Output the (X, Y) coordinate of the center of the cell containing the given text.  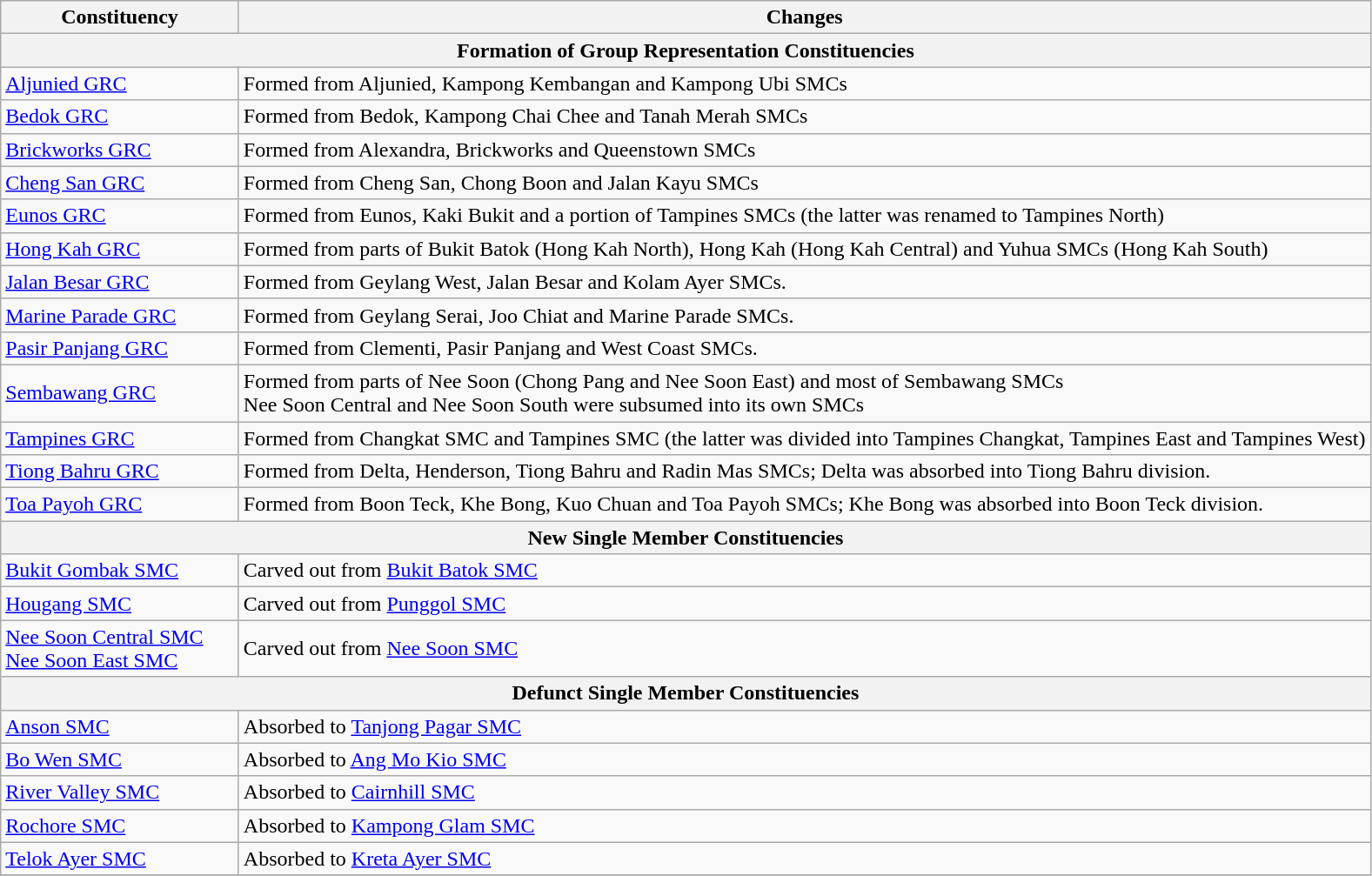
Absorbed to Kreta Ayer SMC (804, 859)
Formed from Geylang Serai, Joo Chiat and Marine Parade SMCs. (804, 315)
Bo Wen SMC (120, 759)
Eunos GRC (120, 216)
Formed from Aljunied, Kampong Kembangan and Kampong Ubi SMCs (804, 84)
Formed from parts of Bukit Batok (Hong Kah North), Hong Kah (Hong Kah Central) and Yuhua SMCs (Hong Kah South) (804, 249)
Formed from Changkat SMC and Tampines SMC (the latter was divided into Tampines Changkat, Tampines East and Tampines West) (804, 438)
Formed from Alexandra, Brickworks and Queenstown SMCs (804, 150)
Absorbed to Cairnhill SMC (804, 792)
Nee Soon Central SMCNee Soon East SMC (120, 649)
Bedok GRC (120, 117)
Carved out from Punggol SMC (804, 604)
Defunct Single Member Constituencies (686, 693)
Anson SMC (120, 726)
Absorbed to Kampong Glam SMC (804, 826)
Changes (804, 17)
Rochore SMC (120, 826)
Jalan Besar GRC (120, 282)
Pasir Panjang GRC (120, 348)
Telok Ayer SMC (120, 859)
Absorbed to Ang Mo Kio SMC (804, 759)
Marine Parade GRC (120, 315)
Brickworks GRC (120, 150)
Carved out from Nee Soon SMC (804, 649)
Formed from Eunos, Kaki Bukit and a portion of Tampines SMCs (the latter was renamed to Tampines North) (804, 216)
Hong Kah GRC (120, 249)
Formed from Clementi, Pasir Panjang and West Coast SMCs. (804, 348)
Sembawang GRC (120, 393)
Absorbed to Tanjong Pagar SMC (804, 726)
Tiong Bahru GRC (120, 471)
Aljunied GRC (120, 84)
River Valley SMC (120, 792)
Bukit Gombak SMC (120, 571)
Carved out from Bukit Batok SMC (804, 571)
Formed from Cheng San, Chong Boon and Jalan Kayu SMCs (804, 183)
Formed from Geylang West, Jalan Besar and Kolam Ayer SMCs. (804, 282)
Formed from Delta, Henderson, Tiong Bahru and Radin Mas SMCs; Delta was absorbed into Tiong Bahru division. (804, 471)
Tampines GRC (120, 438)
Formed from Bedok, Kampong Chai Chee and Tanah Merah SMCs (804, 117)
Toa Payoh GRC (120, 505)
New Single Member Constituencies (686, 538)
Formed from Boon Teck, Khe Bong, Kuo Chuan and Toa Payoh SMCs; Khe Bong was absorbed into Boon Teck division. (804, 505)
Hougang SMC (120, 604)
Constituency (120, 17)
Formation of Group Representation Constituencies (686, 50)
Cheng San GRC (120, 183)
